Output the [X, Y] coordinate of the center of the cell containing the given text.  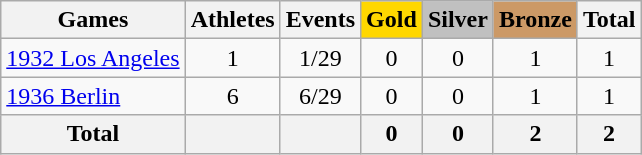
Athletes [232, 20]
Silver [458, 20]
6 [232, 96]
1936 Berlin [93, 96]
Gold [392, 20]
1/29 [320, 58]
Games [93, 20]
1932 Los Angeles [93, 58]
Bronze [535, 20]
6/29 [320, 96]
Events [320, 20]
